Detect which cell encompasses the target text, then output its [X, Y] center coordinate. 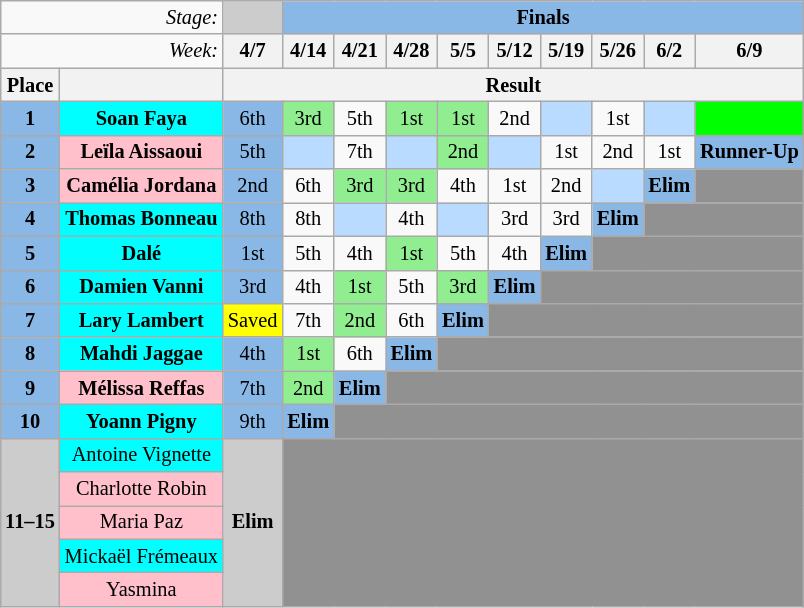
6/9 [750, 51]
Yasmina [142, 589]
11–15 [30, 522]
5 [30, 253]
Camélia Jordana [142, 186]
Mahdi Jaggae [142, 354]
Charlotte Robin [142, 489]
Finals [542, 17]
Maria Paz [142, 522]
Leïla Aissaoui [142, 152]
10 [30, 421]
6/2 [670, 51]
Result [514, 85]
5/26 [618, 51]
4/7 [253, 51]
4 [30, 219]
1 [30, 118]
Lary Lambert [142, 320]
Thomas Bonneau [142, 219]
Dalé [142, 253]
7 [30, 320]
2 [30, 152]
5/19 [566, 51]
Stage: [112, 17]
Mickaël Frémeaux [142, 556]
Runner-Up [750, 152]
4/28 [412, 51]
8 [30, 354]
Place [30, 85]
Damien Vanni [142, 287]
3 [30, 186]
Saved [253, 320]
Antoine Vignette [142, 455]
Week: [112, 51]
5/12 [515, 51]
9 [30, 388]
9th [253, 421]
Yoann Pigny [142, 421]
4/14 [308, 51]
5/5 [463, 51]
4/21 [360, 51]
6 [30, 287]
Soan Faya [142, 118]
Mélissa Reffas [142, 388]
